Capture the cell that displays the provided text and extract its [X, Y] central coordinate. 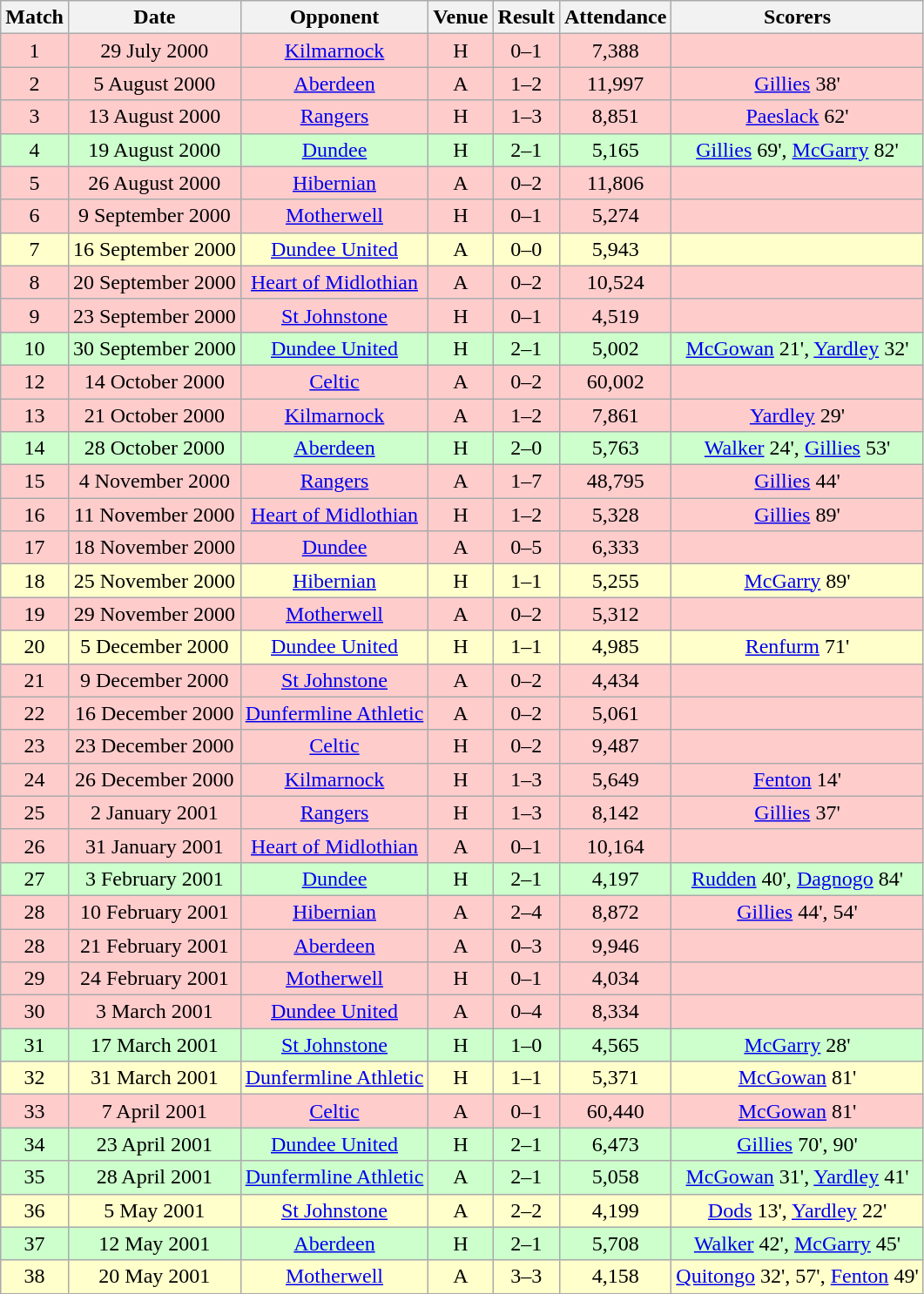
31 March 2001 [154, 1078]
5,002 [615, 348]
38 [35, 1277]
25 November 2000 [154, 581]
4,158 [615, 1277]
28 October 2000 [154, 448]
McGowan 21', Yardley 32' [798, 348]
21 October 2000 [154, 415]
5,328 [615, 515]
60,440 [615, 1111]
33 [35, 1111]
0–5 [526, 548]
31 January 2001 [154, 846]
Yardley 29' [798, 415]
16 September 2000 [154, 249]
30 September 2000 [154, 348]
22 [35, 713]
5,649 [615, 779]
Match [35, 17]
23 [35, 746]
9 September 2000 [154, 216]
26 December 2000 [154, 779]
Dods 13', Yardley 22' [798, 1210]
1–7 [526, 482]
19 [35, 614]
4,434 [615, 680]
18 [35, 581]
5,274 [615, 216]
Opponent [334, 17]
4,519 [615, 315]
14 [35, 448]
2–2 [526, 1210]
16 [35, 515]
Attendance [615, 17]
16 December 2000 [154, 713]
26 [35, 846]
35 [35, 1177]
24 February 2001 [154, 979]
McGarry 89' [798, 581]
29 November 2000 [154, 614]
21 [35, 680]
34 [35, 1144]
0–3 [526, 945]
6,473 [615, 1144]
19 August 2000 [154, 150]
48,795 [615, 482]
4 November 2000 [154, 482]
2–0 [526, 448]
9 [35, 315]
21 February 2001 [154, 945]
4,565 [615, 1045]
3 February 2001 [154, 879]
5,943 [615, 249]
9,946 [615, 945]
5,058 [615, 1177]
1–0 [526, 1045]
4,197 [615, 879]
11,997 [615, 84]
Fenton 14' [798, 779]
10 February 2001 [154, 912]
24 [35, 779]
2 January 2001 [154, 812]
5 May 2001 [154, 1210]
3 [35, 117]
23 September 2000 [154, 315]
37 [35, 1243]
3 March 2001 [154, 1012]
31 [35, 1045]
9,487 [615, 746]
Gillies 44', 54' [798, 912]
11 November 2000 [154, 515]
8,872 [615, 912]
10,524 [615, 282]
Venue [461, 17]
23 April 2001 [154, 1144]
12 May 2001 [154, 1243]
0–0 [526, 249]
10,164 [615, 846]
8 [35, 282]
29 [35, 979]
20 May 2001 [154, 1277]
2–4 [526, 912]
12 [35, 381]
25 [35, 812]
4,985 [615, 647]
14 October 2000 [154, 381]
30 [35, 1012]
13 August 2000 [154, 117]
Rudden 40', Dagnogo 84' [798, 879]
17 [35, 548]
5,312 [615, 614]
3–3 [526, 1277]
Result [526, 17]
8,334 [615, 1012]
Gillies 69', McGarry 82' [798, 150]
36 [35, 1210]
Quitongo 32', 57', Fenton 49' [798, 1277]
17 March 2001 [154, 1045]
20 September 2000 [154, 282]
4,199 [615, 1210]
Walker 24', Gillies 53' [798, 448]
7,388 [615, 51]
23 December 2000 [154, 746]
1 [35, 51]
6 [35, 216]
18 November 2000 [154, 548]
8,851 [615, 117]
28 April 2001 [154, 1177]
Date [154, 17]
4 [35, 150]
7 April 2001 [154, 1111]
5,708 [615, 1243]
9 December 2000 [154, 680]
Gillies 70', 90' [798, 1144]
27 [35, 879]
McGowan 31', Yardley 41' [798, 1177]
6,333 [615, 548]
Gillies 89' [798, 515]
2 [35, 84]
15 [35, 482]
0–4 [526, 1012]
5 August 2000 [154, 84]
5,255 [615, 581]
5 December 2000 [154, 647]
4,034 [615, 979]
8,142 [615, 812]
Paeslack 62' [798, 117]
Gillies 44' [798, 482]
Renfurm 71' [798, 647]
Walker 42', McGarry 45' [798, 1243]
5 [35, 183]
7 [35, 249]
5,061 [615, 713]
McGarry 28' [798, 1045]
5,165 [615, 150]
32 [35, 1078]
5,371 [615, 1078]
10 [35, 348]
Gillies 38' [798, 84]
60,002 [615, 381]
29 July 2000 [154, 51]
Scorers [798, 17]
13 [35, 415]
26 August 2000 [154, 183]
20 [35, 647]
Gillies 37' [798, 812]
11,806 [615, 183]
7,861 [615, 415]
5,763 [615, 448]
